Identify which cell holds the provided text, then report its (X, Y) central coordinate. 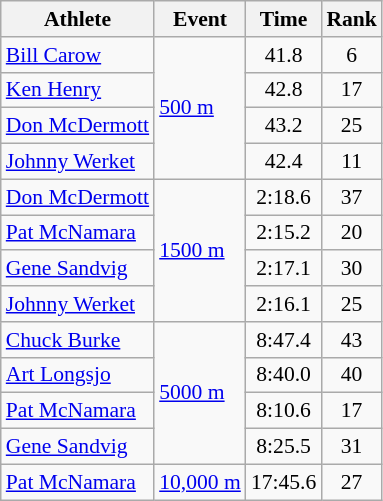
42.4 (284, 162)
30 (352, 269)
2:17.1 (284, 269)
27 (352, 482)
8:25.5 (284, 447)
Bill Carow (78, 55)
500 m (200, 108)
5000 m (200, 393)
31 (352, 447)
2:15.2 (284, 233)
8:10.6 (284, 411)
Ken Henry (78, 90)
17:45.6 (284, 482)
6 (352, 55)
10,000 m (200, 482)
2:18.6 (284, 197)
11 (352, 162)
20 (352, 233)
Rank (352, 19)
43.2 (284, 126)
Art Longsjo (78, 375)
37 (352, 197)
40 (352, 375)
8:47.4 (284, 340)
Time (284, 19)
Event (200, 19)
Chuck Burke (78, 340)
41.8 (284, 55)
2:16.1 (284, 304)
42.8 (284, 90)
8:40.0 (284, 375)
Athlete (78, 19)
1500 m (200, 250)
43 (352, 340)
